From the cell containing the given text, extract its center point as [X, Y] coordinate. 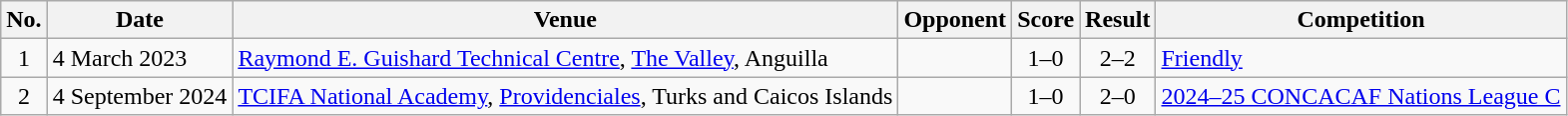
Friendly [1361, 58]
Opponent [955, 20]
Score [1046, 20]
4 March 2023 [140, 58]
2024–25 CONCACAF Nations League C [1361, 96]
Result [1118, 20]
Date [140, 20]
4 September 2024 [140, 96]
1 [24, 58]
2–0 [1118, 96]
Venue [565, 20]
Competition [1361, 20]
2 [24, 96]
Raymond E. Guishard Technical Centre, The Valley, Anguilla [565, 58]
No. [24, 20]
2–2 [1118, 58]
TCIFA National Academy, Providenciales, Turks and Caicos Islands [565, 96]
